From the cell containing the given text, extract its center point as (x, y) coordinate. 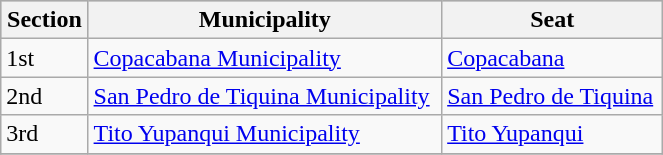
San Pedro de Tiquina (552, 96)
Seat (552, 20)
2nd (44, 96)
Copacabana Municipality (265, 58)
San Pedro de Tiquina Municipality (265, 96)
Tito Yupanqui Municipality (265, 134)
Municipality (265, 20)
Copacabana (552, 58)
Tito Yupanqui (552, 134)
3rd (44, 134)
1st (44, 58)
Section (44, 20)
